For the text-containing cell, return its midpoint in [X, Y] coordinate format. 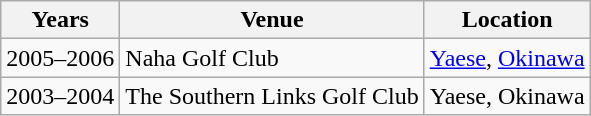
Years [60, 20]
Venue [272, 20]
Naha Golf Club [272, 58]
Location [507, 20]
The Southern Links Golf Club [272, 96]
2005–2006 [60, 58]
2003–2004 [60, 96]
